Capture the cell that displays the provided text and extract its [x, y] central coordinate. 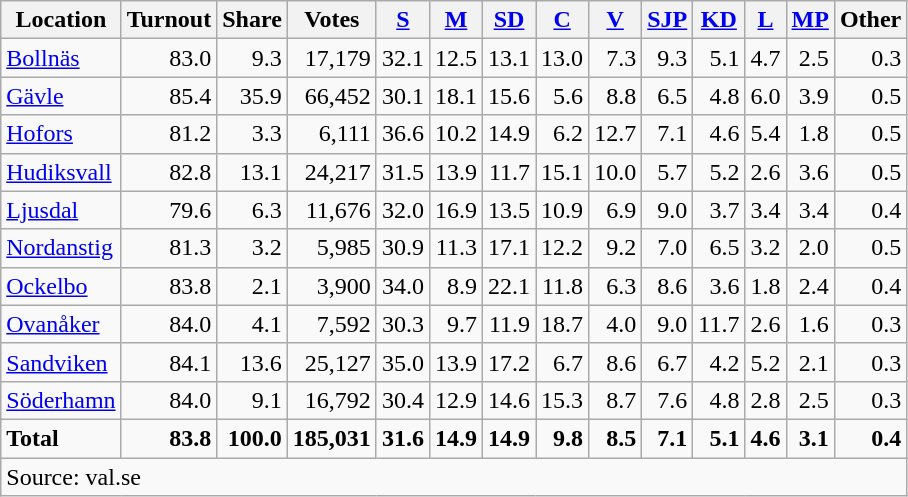
13.6 [252, 362]
31.6 [402, 438]
12.9 [456, 400]
11,676 [332, 210]
2.8 [766, 400]
8.7 [616, 400]
15.3 [562, 400]
Location [61, 20]
6.0 [766, 96]
Sandviken [61, 362]
M [456, 20]
34.0 [402, 286]
100.0 [252, 438]
17.1 [510, 248]
18.7 [562, 324]
9.7 [456, 324]
Gävle [61, 96]
24,217 [332, 172]
17.2 [510, 362]
10.2 [456, 134]
12.2 [562, 248]
35.0 [402, 362]
85.4 [169, 96]
4.7 [766, 58]
Other [870, 20]
8.9 [456, 286]
12.7 [616, 134]
15.6 [510, 96]
17,179 [332, 58]
5.4 [766, 134]
1.6 [810, 324]
82.8 [169, 172]
Ovanåker [61, 324]
7.6 [668, 400]
Bollnäs [61, 58]
SD [510, 20]
2.0 [810, 248]
4.0 [616, 324]
66,452 [332, 96]
36.6 [402, 134]
9.2 [616, 248]
3.9 [810, 96]
22.1 [510, 286]
6.9 [616, 210]
4.2 [719, 362]
KD [719, 20]
3.1 [810, 438]
Nordanstig [61, 248]
8.8 [616, 96]
6.2 [562, 134]
81.3 [169, 248]
Söderhamn [61, 400]
5,985 [332, 248]
6,111 [332, 134]
13.0 [562, 58]
Share [252, 20]
Votes [332, 20]
84.1 [169, 362]
18.1 [456, 96]
12.5 [456, 58]
5.7 [668, 172]
5.6 [562, 96]
79.6 [169, 210]
Ockelbo [61, 286]
14.6 [510, 400]
32.1 [402, 58]
Hofors [61, 134]
Source: val.se [454, 477]
3,900 [332, 286]
L [766, 20]
16.9 [456, 210]
30.9 [402, 248]
7.3 [616, 58]
Ljusdal [61, 210]
10.9 [562, 210]
7.0 [668, 248]
C [562, 20]
25,127 [332, 362]
S [402, 20]
30.4 [402, 400]
9.1 [252, 400]
30.1 [402, 96]
10.0 [616, 172]
4.1 [252, 324]
Turnout [169, 20]
35.9 [252, 96]
MP [810, 20]
3.3 [252, 134]
11.3 [456, 248]
Hudiksvall [61, 172]
Total [61, 438]
2.4 [810, 286]
V [616, 20]
13.5 [510, 210]
15.1 [562, 172]
7,592 [332, 324]
8.5 [616, 438]
11.8 [562, 286]
185,031 [332, 438]
16,792 [332, 400]
83.0 [169, 58]
30.3 [402, 324]
81.2 [169, 134]
32.0 [402, 210]
9.8 [562, 438]
3.7 [719, 210]
31.5 [402, 172]
11.9 [510, 324]
SJP [668, 20]
